Identify which cell holds the provided text, then report its (X, Y) central coordinate. 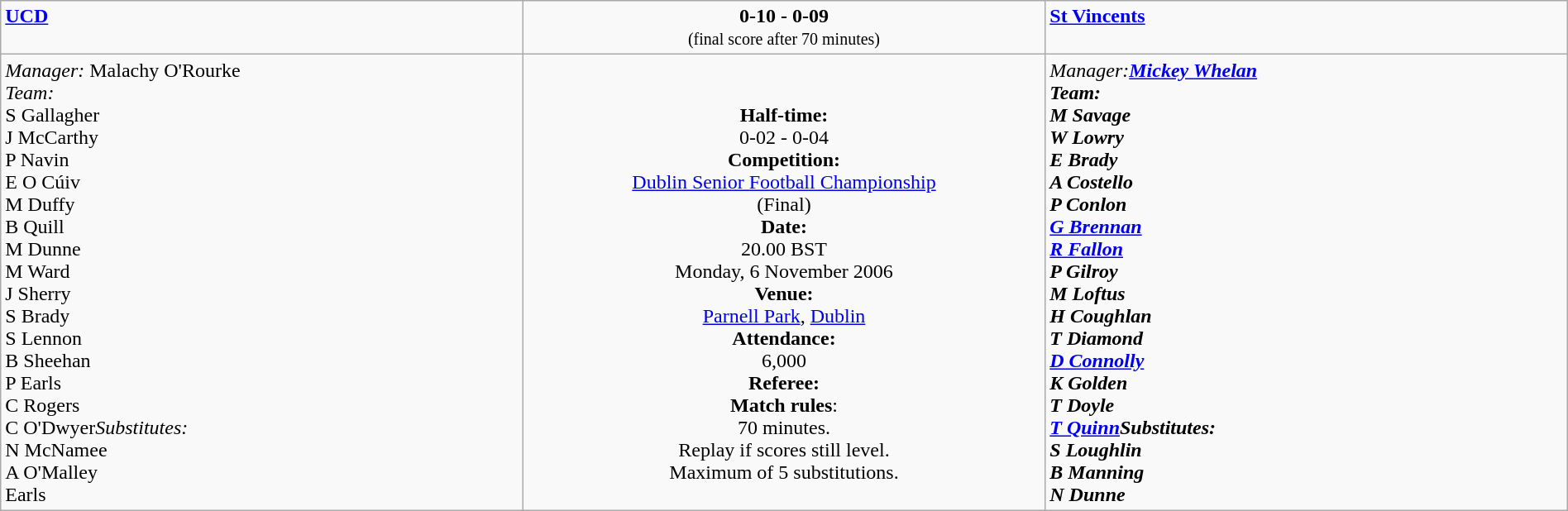
St Vincents (1307, 28)
0-10 - 0-09(final score after 70 minutes) (784, 28)
UCD (262, 28)
